Determine the (x, y) coordinate at the center of the cell enclosing the given text.  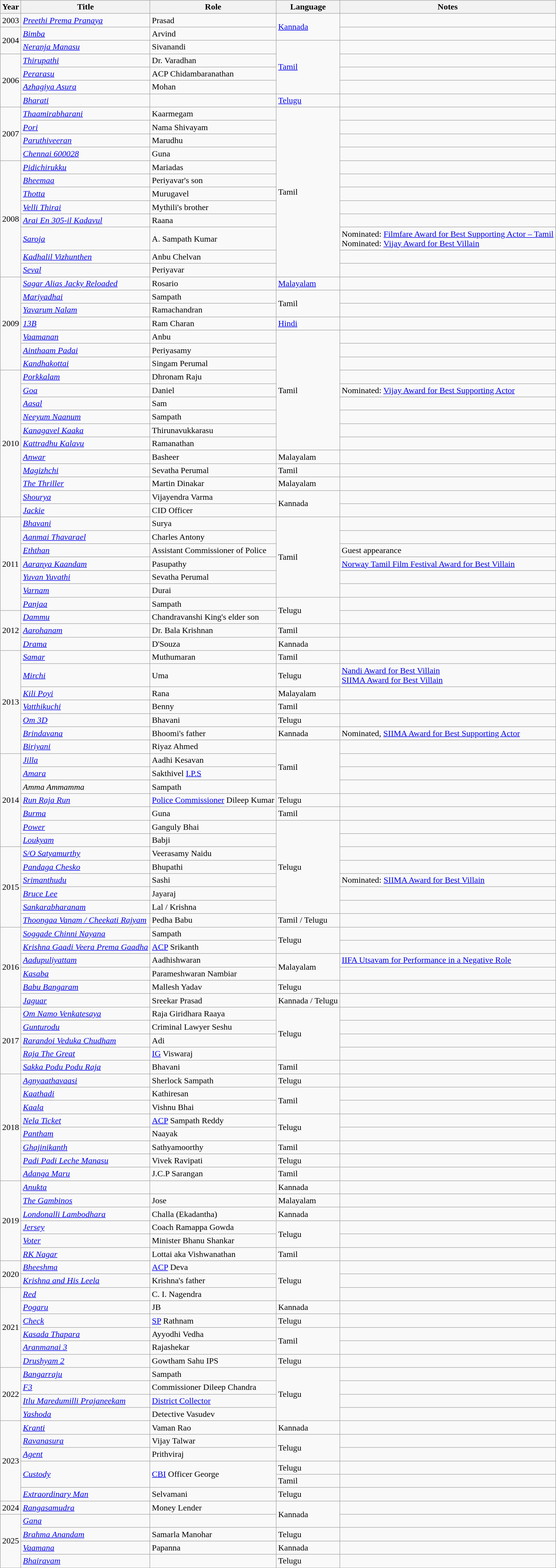
Prasad (213, 20)
Sam (213, 404)
Uma (213, 675)
IG Viswaraj (213, 1054)
Periyasamy (213, 350)
Adi (213, 1041)
13B (86, 323)
Commissioner Dileep Chandra (213, 1387)
Biriyani (86, 747)
Kathiresan (213, 1094)
Azhagiya Asura (86, 87)
Run Raja Run (86, 800)
Krishna and His Leela (86, 1281)
Nandi Award for Best Villain SIIMA Award for Best Villain (448, 675)
Arvind (213, 34)
Samarla Manohar (213, 1534)
2009 (11, 323)
Ayyodhi Vedha (213, 1334)
Rangasamudra (86, 1508)
Eththan (86, 550)
ACP Srikanth (213, 947)
Raja Giridhara Raaya (213, 1014)
Amara (86, 773)
Aarohanam (86, 631)
Kannada / Telugu (308, 1000)
Anbu Chelvan (213, 257)
Saroja (86, 238)
Veerasamy Naidu (213, 854)
Brahma Anandam (86, 1534)
Bhupathi (213, 867)
Ainthaam Padai (86, 350)
Pedha Babu (213, 920)
Gunturodu (86, 1027)
Velli Thirai (86, 207)
Dammu (86, 617)
Norway Tamil Film Festival Award for Best Villain (448, 564)
Londonalli Lambodhara (86, 1214)
Notes (448, 7)
Aadhishwaran (213, 960)
2021 (11, 1327)
Vaamanan (86, 337)
Money Lender (213, 1508)
2018 (11, 1127)
Anbu (213, 337)
Sreekar Prasad (213, 1000)
Extraordinary Man (86, 1494)
Om 3D (86, 720)
Sivanandi (213, 47)
Charles Antony (213, 537)
Vijayendra Varma (213, 497)
Rosario (213, 283)
2007 (11, 134)
Thoongaa Vanam / Cheekati Rajyam (86, 920)
Sashi (213, 880)
Shourya (86, 497)
Amma Ammamma (86, 787)
Seval (86, 270)
Panjaa (86, 604)
Pandaga Chesko (86, 867)
Basheer (213, 457)
Raja The Great (86, 1054)
Police Commissioner Dileep Kumar (213, 800)
Thirunavukkarasu (213, 430)
Kanagavel Kaaka (86, 430)
Guest appearance (448, 550)
2025 (11, 1541)
Bangarraju (86, 1374)
Ram Charan (213, 323)
2013 (11, 702)
Chennai 600028 (86, 154)
2014 (11, 800)
2004 (11, 40)
2017 (11, 1040)
Nominated: Vijay Award for Best Supporting Actor (448, 390)
Babu Bangaram (86, 987)
Samar (86, 657)
Ganguly Bhai (213, 827)
Kadhalil Vizhunthen (86, 257)
Mythili's brother (213, 207)
Gowtham Sahu IPS (213, 1361)
Neeyum Naanum (86, 417)
Mirchi (86, 675)
Periyavar's son (213, 181)
Kasada Thapara (86, 1334)
Burma (86, 813)
Loukyam (86, 840)
Power (86, 827)
Kasaba (86, 974)
Jilla (86, 760)
JB (213, 1307)
Bharati (86, 100)
Lottai aka Vishwanathan (213, 1254)
Mariadas (213, 167)
Krishna Gaadi Veera Prema Gaadha (86, 947)
Aaranya Kaandam (86, 564)
Drushyam 2 (86, 1361)
S/O Satyamurthy (86, 854)
Vivek Ravipati (213, 1160)
Rajashekar (213, 1347)
Daniel (213, 390)
Singam Perumal (213, 363)
2011 (11, 564)
Role (213, 7)
Anukta (86, 1187)
Porkkalam (86, 377)
Minister Bhanu Shankar (213, 1240)
Bimba (86, 34)
IIFA Utsavam for Performance in a Negative Role (448, 960)
Papanna (213, 1548)
Sathyamoorthy (213, 1147)
Parameshwaran Nambiar (213, 974)
Dr. Varadhan (213, 60)
Vatthikuchi (86, 707)
2016 (11, 967)
2008 (11, 219)
Varnam (86, 590)
2012 (11, 631)
Sakka Podu Podu Raja (86, 1067)
Anwar (86, 457)
Murugavel (213, 194)
Om Namo Venkatesaya (86, 1014)
Surya (213, 524)
Voter (86, 1240)
Rarandoi Veduka Chudham (86, 1041)
Martin Dinakar (213, 484)
Pori (86, 127)
Aadhi Kesavan (213, 760)
C. I. Nagendra (213, 1294)
Ravanasura (86, 1441)
Dr. Bala Krishnan (213, 631)
Agnyaathavaasi (86, 1081)
Thotta (86, 194)
Nama Shivayam (213, 127)
Raana (213, 221)
Adanga Maru (86, 1174)
Vaman Rao (213, 1427)
Aasal (86, 404)
Aanmai Thavarael (86, 537)
Krishna's father (213, 1281)
Bhairavam (86, 1561)
Kranti (86, 1427)
Arai En 305-il Kadavul (86, 221)
2019 (11, 1220)
Goa (86, 390)
SP Rathnam (213, 1321)
Year (11, 7)
Yavarum Nalam (86, 310)
2020 (11, 1274)
Bhoomi's father (213, 733)
2010 (11, 443)
Vijay Talwar (213, 1441)
Magizhchi (86, 470)
RK Nagar (86, 1254)
Mallesh Yadav (213, 987)
Kaala (86, 1107)
Lal / Krishna (213, 907)
Ramachandran (213, 310)
CID Officer (213, 510)
Durai (213, 590)
Benny (213, 707)
Soggade Chinni Nayana (86, 934)
Kili Poyi (86, 693)
2006 (11, 80)
Yuvan Yuvathi (86, 577)
Periyavar (213, 270)
Nominated: SIIMA Award for Best Villain (448, 880)
Jaguar (86, 1000)
Hindi (308, 323)
Drama (86, 644)
Mohan (213, 87)
Itlu Maredumilli Prajaneekam (86, 1401)
Rana (213, 693)
Srimanthudu (86, 880)
2023 (11, 1461)
Title (86, 7)
Muthumaran (213, 657)
Thaamirabharani (86, 114)
Bheemaa (86, 181)
Jayaraj (213, 894)
2003 (11, 20)
Paruthiveeran (86, 140)
Criminal Lawyer Seshu (213, 1027)
Dhronam Raju (213, 377)
Sankarabharanam (86, 907)
Pasupathy (213, 564)
Ramanathan (213, 444)
Kaathadi (86, 1094)
Brindavana (86, 733)
Naayak (213, 1134)
ACP Deva (213, 1267)
Pantham (86, 1134)
Agent (86, 1454)
Assistant Commissioner of Police (213, 550)
Detective Vasudev (213, 1414)
J.C.P Sarangan (213, 1174)
Riyaz Ahmed (213, 747)
ACP Chidambaranathan (213, 74)
Jose (213, 1200)
Vishnu Bhai (213, 1107)
Check (86, 1321)
2024 (11, 1508)
ACP Sampath Reddy (213, 1121)
The Gambinos (86, 1200)
Yashoda (86, 1414)
Nominated: Filmfare Award for Best Supporting Actor – TamilNominated: Vijay Award for Best Villain (448, 238)
Mariyadhai (86, 297)
CBI Officer George (213, 1474)
Neranja Manasu (86, 47)
Coach Ramappa Gowda (213, 1227)
A. Sampath Kumar (213, 238)
Sagar Alias Jacky Reloaded (86, 283)
Tamil / Telugu (308, 920)
Nela Ticket (86, 1121)
Challa (Ekadantha) (213, 1214)
Gana (86, 1521)
Sakthivel I.P.S (213, 773)
Jackie (86, 510)
Pidichirukku (86, 167)
Red (86, 1294)
The Thriller (86, 484)
F3 (86, 1387)
Aadupuliyattam (86, 960)
D'Souza (213, 644)
Ghajinikanth (86, 1147)
Marudhu (213, 140)
Babji (213, 840)
2015 (11, 887)
District Collector (213, 1401)
Kattradhu Kalavu (86, 444)
Jersey (86, 1227)
Preethi Prema Pranaya (86, 20)
Chandravanshi King's elder son (213, 617)
Padi Padi Leche Manasu (86, 1160)
Nominated, SIIMA Award for Best Supporting Actor (448, 733)
Vaamana (86, 1548)
Kandhakottai (86, 363)
Prithviraj (213, 1454)
2022 (11, 1394)
Sherlock Sampath (213, 1081)
Bruce Lee (86, 894)
Aranmanai 3 (86, 1347)
Language (308, 7)
Selvamani (213, 1494)
Custody (86, 1474)
Thirupathi (86, 60)
Perarasu (86, 74)
Bheeshma (86, 1267)
Kaarmegam (213, 114)
Pogaru (86, 1307)
